Return (x, y) of the center of cell containing provided text 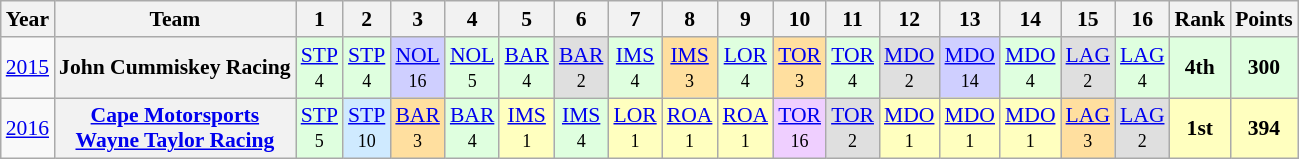
John Cummiskey Racing (175, 68)
8 (690, 19)
TOR16 (800, 128)
IMS3 (690, 68)
16 (1142, 19)
15 (1088, 19)
3 (418, 19)
Points (1264, 19)
2016 (28, 128)
6 (582, 19)
1st (1200, 128)
12 (910, 19)
4 (472, 19)
NOL16 (418, 68)
LOR1 (634, 128)
10 (800, 19)
MDO14 (970, 68)
300 (1264, 68)
STP10 (366, 128)
5 (526, 19)
MDO4 (1030, 68)
TOR3 (800, 68)
1 (320, 19)
TOR4 (852, 68)
STP5 (320, 128)
13 (970, 19)
7 (634, 19)
LOR4 (745, 68)
4th (1200, 68)
BAR3 (418, 128)
LAG3 (1088, 128)
MDO2 (910, 68)
9 (745, 19)
11 (852, 19)
2015 (28, 68)
Rank (1200, 19)
Team (175, 19)
394 (1264, 128)
2 (366, 19)
Cape Motorsports Wayne Taylor Racing (175, 128)
NOL5 (472, 68)
LAG4 (1142, 68)
Year (28, 19)
14 (1030, 19)
IMS1 (526, 128)
BAR2 (582, 68)
TOR2 (852, 128)
